From the cell containing the given text, extract its center point as [x, y] coordinate. 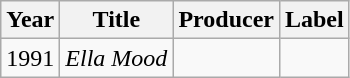
Year [30, 20]
Title [116, 20]
Producer [226, 20]
1991 [30, 58]
Label [314, 20]
Ella Mood [116, 58]
